Search for the cell housing the specified text and yield its (x, y) center coordinate. 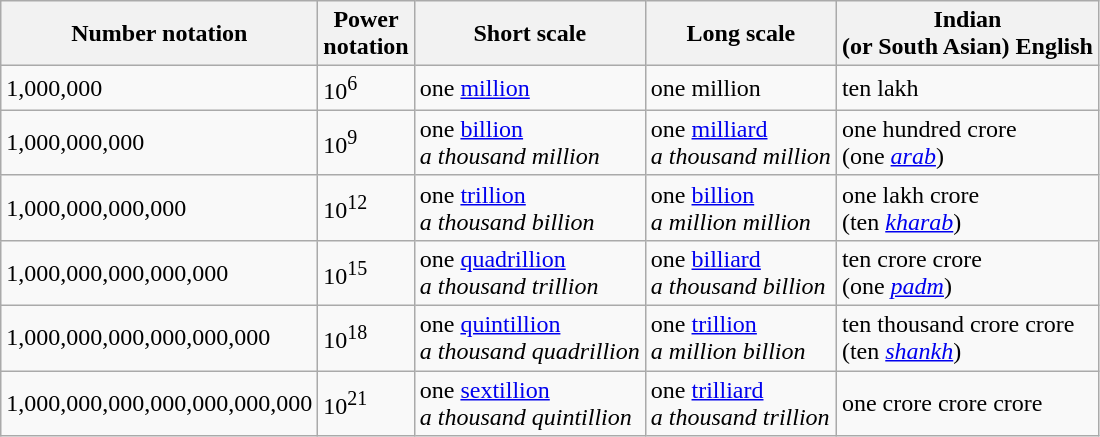
one lakh crore(ten kharab) (967, 208)
ten lakh (967, 88)
1,000,000,000,000 (160, 208)
one milliarda thousand million (740, 142)
Indian(or South Asian) English (967, 34)
one billiona thousand million (530, 142)
one billiona million million (740, 208)
1,000,000 (160, 88)
one trilliarda thousand trillion (740, 404)
ten crore crore(one padm) (967, 272)
Powernotation (366, 34)
1,000,000,000,000,000,000,000 (160, 404)
one quintilliona thousand quadrillion (530, 338)
Short scale (530, 34)
1012 (366, 208)
1015 (366, 272)
one quadrilliona thousand trillion (530, 272)
1,000,000,000 (160, 142)
one crore crore crore (967, 404)
1,000,000,000,000,000 (160, 272)
106 (366, 88)
one billiarda thousand billion (740, 272)
Number notation (160, 34)
109 (366, 142)
1018 (366, 338)
one trilliona thousand billion (530, 208)
one sextilliona thousand quintillion (530, 404)
Long scale (740, 34)
1021 (366, 404)
ten thousand crore crore(ten shankh) (967, 338)
one hundred crore(one arab) (967, 142)
one trilliona million billion (740, 338)
1,000,000,000,000,000,000 (160, 338)
